From the cell containing the given text, extract its center point as (X, Y) coordinate. 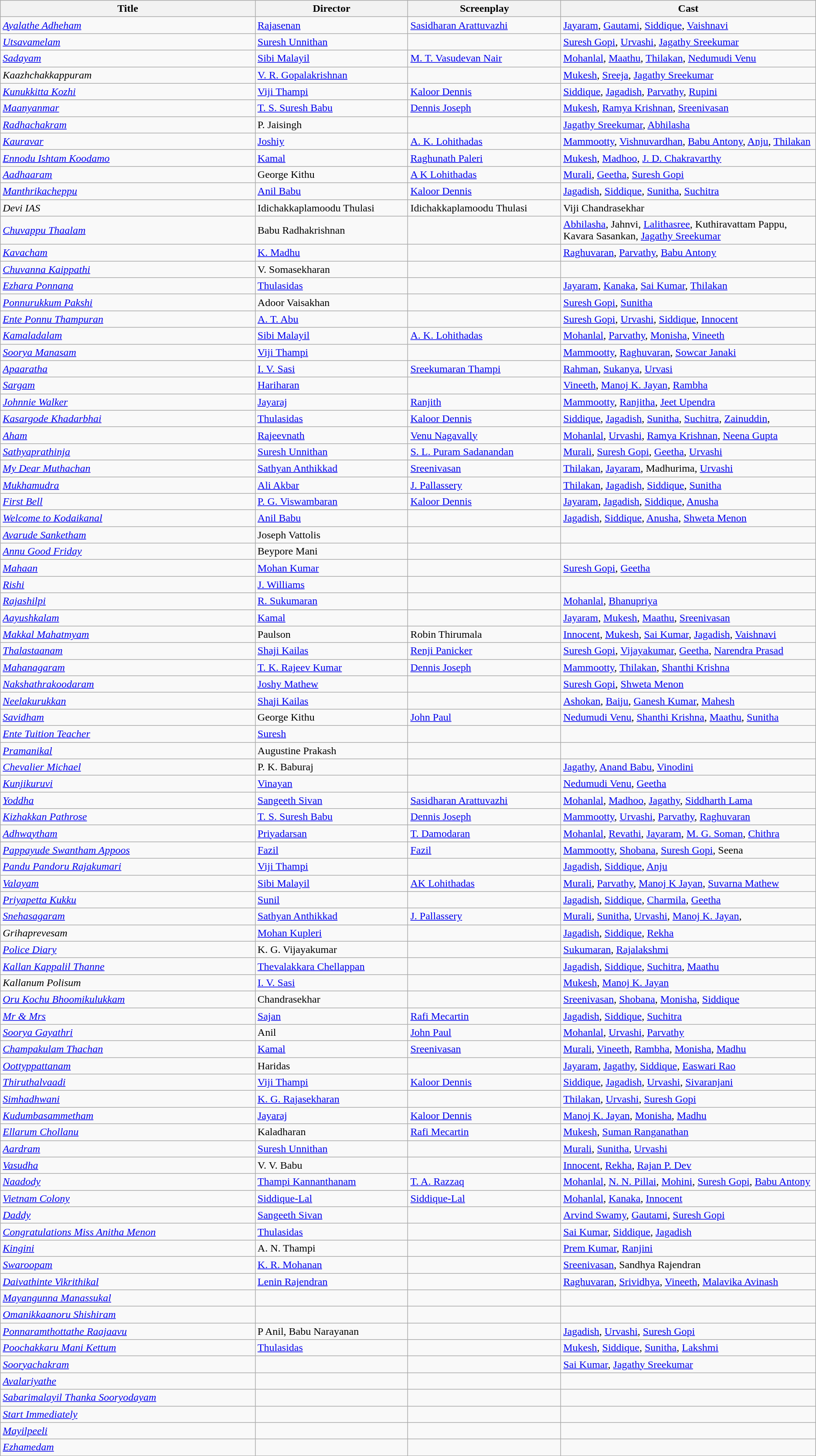
Jayaram, Jagathy, Siddique, Easwari Rao (689, 1066)
Thiruthalvaadi (128, 1082)
Kaladharan (331, 1132)
Sadayam (128, 58)
Ente Ponnu Thampuran (128, 319)
Adhwaytham (128, 833)
Suresh (331, 734)
Congratulations Miss Anitha Menon (128, 1231)
Omanikkaanoru Shishiram (128, 1315)
Director (331, 9)
Ellarum Chollanu (128, 1132)
Rahman, Sukanya, Urvasi (689, 369)
T. A. Razzaq (485, 1182)
Suresh Gopi, Urvashi, Jagathy Sreekumar (689, 42)
M. T. Vasudevan Nair (485, 58)
Thampi Kannanthanam (331, 1182)
Naadody (128, 1182)
Manoj K. Jayan, Monisha, Madhu (689, 1116)
Ezhamedam (128, 1447)
Valayam (128, 883)
Thilakan, Urvashi, Suresh Gopi (689, 1099)
Lenin Rajendran (331, 1281)
Soorya Gayathri (128, 1033)
Jagathy, Anand Babu, Vinodini (689, 767)
Ranjith (485, 402)
Thilakan, Jayaram, Madhurima, Urvashi (689, 468)
Joseph Vattolis (331, 535)
Babu Radhakrishnan (331, 230)
T. K. Rajeev Kumar (331, 667)
A K Lohithadas (485, 174)
Thilakan, Jagadish, Siddique, Sunitha (689, 485)
Mohanlal, Revathi, Jayaram, M. G. Soman, Chithra (689, 833)
Neelakurukkan (128, 701)
Sunil (331, 900)
Mayilpeeli (128, 1431)
Mukesh, Manoj K. Jayan (689, 983)
P Anil, Babu Narayanan (331, 1331)
Utsavamelam (128, 42)
Raghuvaran, Parvathy, Babu Antony (689, 253)
Daivathinte Vikrithikal (128, 1281)
Oru Kochu Bhoomikulukkam (128, 999)
Innocent, Rekha, Rajan P. Dev (689, 1165)
Nakshathrakoodaram (128, 684)
Kallanum Polisum (128, 983)
Screenplay (485, 9)
K. G. Vijayakumar (331, 949)
Priyapetta Kukku (128, 900)
Jagadish, Siddique, Anusha, Shweta Menon (689, 518)
Jayaram, Mukesh, Maathu, Sreenivasan (689, 618)
Ezhara Ponnana (128, 286)
Yoddha (128, 800)
Ashokan, Baiju, Ganesh Kumar, Mahesh (689, 701)
Mayangunna Manassukal (128, 1298)
V. Somasekharan (331, 269)
Savidham (128, 717)
Priyadarsan (331, 833)
Soorya Manasam (128, 352)
Nedumudi Venu, Shanthi Krishna, Maathu, Sunitha (689, 717)
My Dear Muthachan (128, 468)
Vinayan (331, 784)
R. Sukumaran (331, 601)
V. V. Babu (331, 1165)
Pandu Pandoru Rajakumari (128, 867)
Sreenivasan, Shobana, Monisha, Siddique (689, 999)
Murali, Geetha, Suresh Gopi (689, 174)
S. L. Puram Sadanandan (485, 452)
Mukesh, Suman Ranganathan (689, 1132)
Chevalier Michael (128, 767)
Swaroopam (128, 1265)
Sai Kumar, Siddique, Jagadish (689, 1231)
Aham (128, 435)
A. T. Abu (331, 319)
Ponnurukkum Pakshi (128, 303)
Raghunath Paleri (485, 158)
Cast (689, 9)
Sathyaprathinja (128, 452)
Apaaratha (128, 369)
Mammootty, Vishnuvardhan, Babu Antony, Anju, Thilakan (689, 141)
Makkal Mahatmyam (128, 634)
Mohanlal, Urvashi, Ramya Krishnan, Neena Gupta (689, 435)
V. R. Gopalakrishnan (331, 75)
Jayaram, Gautami, Siddique, Vaishnavi (689, 25)
Augustine Prakash (331, 750)
Venu Nagavally (485, 435)
Kudumbasammetham (128, 1116)
Police Diary (128, 949)
Chuvappu Thaalam (128, 230)
Grihaprevesam (128, 933)
Mukhamudra (128, 485)
Siddique, Jagadish, Parvathy, Rupini (689, 92)
Rishi (128, 585)
K. Madhu (331, 253)
Hariharan (331, 385)
Joshiy (331, 141)
Arvind Swamy, Gautami, Suresh Gopi (689, 1215)
Kingini (128, 1248)
Suresh Gopi, Shweta Menon (689, 684)
Mohanlal, Parvathy, Monisha, Vineeth (689, 336)
Kavacham (128, 253)
Ponnaramthottathe Raajaavu (128, 1331)
Simhadhwani (128, 1099)
Mammootty, Raghuvaran, Sowcar Janaki (689, 352)
Jagadish, Siddique, Suchitra (689, 1016)
J. Williams (331, 585)
Mammootty, Urvashi, Parvathy, Raghuvaran (689, 817)
Kallan Kappalil Thanne (128, 966)
P. K. Baburaj (331, 767)
Prem Kumar, Ranjini (689, 1248)
Mammootty, Shobana, Suresh Gopi, Seena (689, 850)
Murali, Parvathy, Manoj K Jayan, Suvarna Mathew (689, 883)
Mohanlal, N. N. Pillai, Mohini, Suresh Gopi, Babu Antony (689, 1182)
Murali, Vineeth, Rambha, Monisha, Madhu (689, 1049)
Mukesh, Ramya Krishnan, Sreenivasan (689, 108)
Siddique, Jagadish, Urvashi, Sivaranjani (689, 1082)
Mohanlal, Kanaka, Innocent (689, 1198)
Murali, Sunitha, Urvashi (689, 1149)
AK Lohithadas (485, 883)
K. G. Rajasekharan (331, 1099)
Rajeevnath (331, 435)
Ennodu Ishtam Koodamo (128, 158)
Rajasenan (331, 25)
T. Damodaran (485, 833)
Kunukkitta Kozhi (128, 92)
Sreekumaran Thampi (485, 369)
Nedumudi Venu, Geetha (689, 784)
Adoor Vaisakhan (331, 303)
Ali Akbar (331, 485)
Thalastaanam (128, 651)
Mohanlal, Madhoo, Jagathy, Siddharth Lama (689, 800)
Haridas (331, 1066)
Poochakkaru Mani Kettum (128, 1348)
Vietnam Colony (128, 1198)
Mammootty, Thilakan, Shanthi Krishna (689, 667)
Jagadish, Siddique, Charmila, Geetha (689, 900)
Kasargode Khadarbhai (128, 418)
Mohanlal, Bhanupriya (689, 601)
Beypore Mani (331, 551)
Mohan Kumar (331, 568)
Chuvanna Kaippathi (128, 269)
Annu Good Friday (128, 551)
Mammootty, Ranjitha, Jeet Upendra (689, 402)
Pappayude Swantham Appoos (128, 850)
First Bell (128, 502)
Suresh Gopi, Sunitha (689, 303)
Sajan (331, 1016)
Jayaram, Kanaka, Sai Kumar, Thilakan (689, 286)
Murali, Sunitha, Urvashi, Manoj K. Jayan, (689, 916)
Paulson (331, 634)
Robin Thirumala (485, 634)
Aayushkalam (128, 618)
Sreenivasan, Sandhya Rajendran (689, 1265)
Innocent, Mukesh, Sai Kumar, Jagadish, Vaishnavi (689, 634)
Sabarimalayil Thanka Sooryodayam (128, 1398)
Pramanikal (128, 750)
Murali, Suresh Gopi, Geetha, Urvashi (689, 452)
Suresh Gopi, Urvashi, Siddique, Innocent (689, 319)
Mohanlal, Maathu, Thilakan, Nedumudi Venu (689, 58)
A. N. Thampi (331, 1248)
Aadhaaram (128, 174)
Raghuvaran, Srividhya, Vineeth, Malavika Avinash (689, 1281)
Jagadish, Siddique, Sunitha, Suchitra (689, 191)
Viji Chandrasekhar (689, 208)
Chandrasekhar (331, 999)
Daddy (128, 1215)
Joshy Mathew (331, 684)
Mahaan (128, 568)
Vasudha (128, 1165)
Kaazhchakkappuram (128, 75)
Welcome to Kodaikanal (128, 518)
Suresh Gopi, Geetha (689, 568)
Anil (331, 1033)
P. G. Viswambaran (331, 502)
Jagadish, Urvashi, Suresh Gopi (689, 1331)
Jayaram, Jagadish, Siddique, Anusha (689, 502)
Jagathy Sreekumar, Abhilasha (689, 125)
Oottyppattanam (128, 1066)
Vineeth, Manoj K. Jayan, Rambha (689, 385)
Title (128, 9)
P. Jaisingh (331, 125)
Avarude Sanketham (128, 535)
Mahanagaram (128, 667)
Sargam (128, 385)
Mohanlal, Urvashi, Parvathy (689, 1033)
Sooryachakram (128, 1364)
Rajashilpi (128, 601)
Ente Tuition Teacher (128, 734)
Start Immediately (128, 1414)
Jagadish, Siddique, Suchitra, Maathu (689, 966)
Kamaladalam (128, 336)
Johnnie Walker (128, 402)
Champakulam Thachan (128, 1049)
Abhilasha, Jahnvi, Lalithasree, Kuthiravattam Pappu, Kavara Sasankan, Jagathy Sreekumar (689, 230)
Snehasagaram (128, 916)
Avalariyathe (128, 1381)
Aardram (128, 1149)
Jagadish, Siddique, Rekha (689, 933)
Kunjikuruvi (128, 784)
Mukesh, Siddique, Sunitha, Lakshmi (689, 1348)
Maanyanmar (128, 108)
Mohan Kupleri (331, 933)
Suresh Gopi, Vijayakumar, Geetha, Narendra Prasad (689, 651)
Jagadish, Siddique, Anju (689, 867)
Thevalakkara Chellappan (331, 966)
Sukumaran, Rajalakshmi (689, 949)
Mukesh, Madhoo, J. D. Chakravarthy (689, 158)
Kizhakkan Pathrose (128, 817)
Manthrikacheppu (128, 191)
Ayalathe Adheham (128, 25)
Mukesh, Sreeja, Jagathy Sreekumar (689, 75)
Renji Panicker (485, 651)
Sai Kumar, Jagathy Sreekumar (689, 1364)
Radhachakram (128, 125)
Kauravar (128, 141)
Siddique, Jagadish, Sunitha, Suchitra, Zainuddin, (689, 418)
K. R. Mohanan (331, 1265)
Mr & Mrs (128, 1016)
Devi IAS (128, 208)
